Scan for the cell matching the given text and deliver its (x, y) coordinate at center. 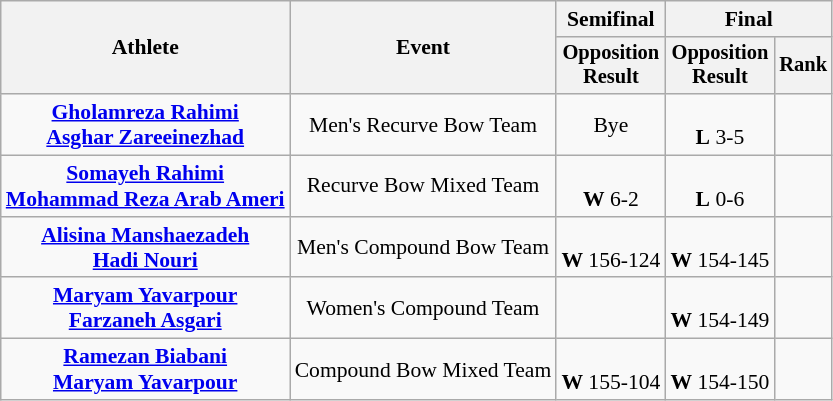
Men's Recurve Bow Team (424, 124)
Final (748, 19)
L 0-6 (720, 186)
W 154-149 (720, 308)
Ramezan BiabaniMaryam Yavarpour (146, 370)
W 154-145 (720, 248)
Men's Compound Bow Team (424, 248)
W 155-104 (610, 370)
Women's Compound Team (424, 308)
Rank (803, 66)
W 154-150 (720, 370)
Recurve Bow Mixed Team (424, 186)
Semifinal (610, 19)
Compound Bow Mixed Team (424, 370)
Somayeh RahimiMohammad Reza Arab Ameri (146, 186)
W 156-124 (610, 248)
Gholamreza RahimiAsghar Zareeinezhad (146, 124)
Maryam YavarpourFarzaneh Asgari (146, 308)
Alisina ManshaezadehHadi Nouri (146, 248)
W 6-2 (610, 186)
Bye (610, 124)
Athlete (146, 48)
L 3-5 (720, 124)
Event (424, 48)
